Scan for the cell matching the given text and deliver its (X, Y) coordinate at center. 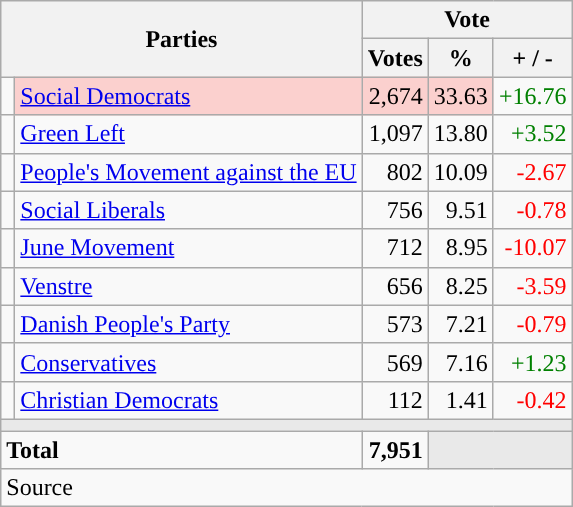
Social Liberals (188, 210)
802 (395, 172)
-2.67 (532, 172)
Total (182, 449)
1.41 (460, 400)
2,674 (395, 96)
+16.76 (532, 96)
Danish People's Party (188, 324)
June Movement (188, 248)
8.25 (460, 286)
7,951 (395, 449)
Source (286, 488)
112 (395, 400)
Parties (182, 39)
8.95 (460, 248)
-0.79 (532, 324)
33.63 (460, 96)
+3.52 (532, 134)
Votes (395, 58)
9.51 (460, 210)
+ / - (532, 58)
573 (395, 324)
1,097 (395, 134)
-3.59 (532, 286)
People's Movement against the EU (188, 172)
569 (395, 362)
Christian Democrats (188, 400)
-0.78 (532, 210)
7.21 (460, 324)
712 (395, 248)
Conservatives (188, 362)
656 (395, 286)
Social Democrats (188, 96)
10.09 (460, 172)
Venstre (188, 286)
756 (395, 210)
% (460, 58)
Green Left (188, 134)
7.16 (460, 362)
-10.07 (532, 248)
-0.42 (532, 400)
Vote (467, 20)
+1.23 (532, 362)
13.80 (460, 134)
